Capture the cell that displays the provided text and extract its [x, y] central coordinate. 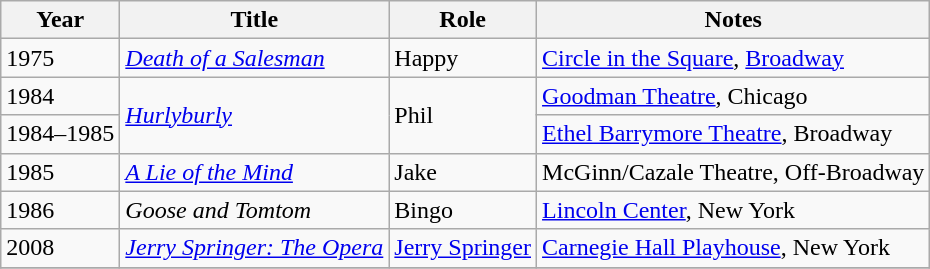
Year [60, 20]
Lincoln Center, New York [734, 210]
Title [254, 20]
Phil [463, 115]
Bingo [463, 210]
1984 [60, 96]
McGinn/Cazale Theatre, Off-Broadway [734, 172]
Jake [463, 172]
Goose and Tomtom [254, 210]
Jerry Springer: The Opera [254, 248]
Circle in the Square, Broadway [734, 58]
Ethel Barrymore Theatre, Broadway [734, 134]
1985 [60, 172]
1984–1985 [60, 134]
Carnegie Hall Playhouse, New York [734, 248]
1975 [60, 58]
Happy [463, 58]
Jerry Springer [463, 248]
Notes [734, 20]
2008 [60, 248]
Hurlyburly [254, 115]
Goodman Theatre, Chicago [734, 96]
Death of a Salesman [254, 58]
A Lie of the Mind [254, 172]
Role [463, 20]
1986 [60, 210]
